Find where the given text appears and provide that cell's center as (X, Y) coordinate. 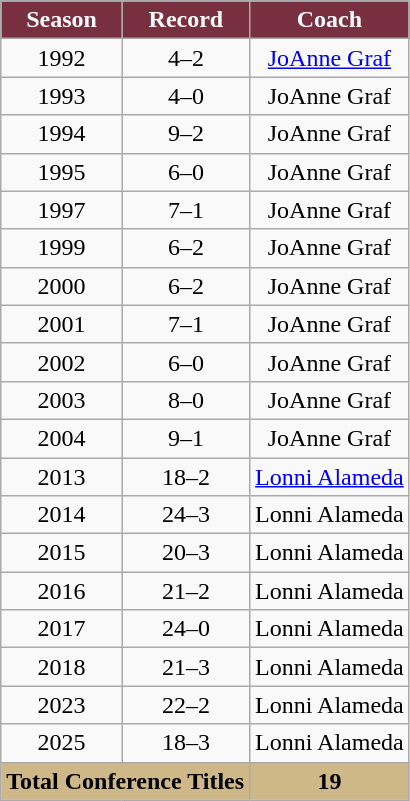
Coach (330, 20)
2001 (62, 324)
21–3 (186, 667)
Total Conference Titles (126, 781)
24–3 (186, 515)
2016 (62, 591)
9–2 (186, 134)
4–2 (186, 58)
19 (330, 781)
1993 (62, 96)
8–0 (186, 400)
2015 (62, 553)
18–3 (186, 743)
1999 (62, 248)
22–2 (186, 705)
2017 (62, 629)
2025 (62, 743)
4–0 (186, 96)
21–2 (186, 591)
1992 (62, 58)
9–1 (186, 438)
2000 (62, 286)
2014 (62, 515)
20–3 (186, 553)
2002 (62, 362)
2018 (62, 667)
2023 (62, 705)
2004 (62, 438)
18–2 (186, 477)
Season (62, 20)
1994 (62, 134)
1995 (62, 172)
2013 (62, 477)
24–0 (186, 629)
1997 (62, 210)
Record (186, 20)
2003 (62, 400)
